From the cell containing the given text, extract its center point as [X, Y] coordinate. 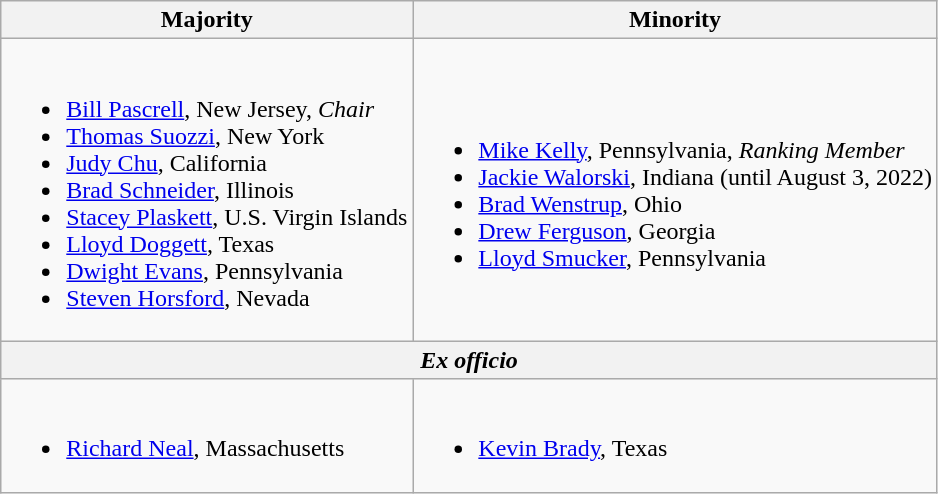
Minority [676, 20]
Kevin Brady, Texas [676, 436]
Ex officio [470, 360]
Richard Neal, Massachusetts [207, 436]
Majority [207, 20]
